Provide the (x, y) coordinate of the cell's center where the given text is located.  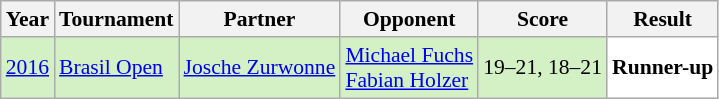
Score (542, 19)
2016 (28, 68)
Opponent (409, 19)
19–21, 18–21 (542, 68)
Runner-up (662, 68)
Michael Fuchs Fabian Holzer (409, 68)
Result (662, 19)
Josche Zurwonne (260, 68)
Year (28, 19)
Brasil Open (116, 68)
Partner (260, 19)
Tournament (116, 19)
